Identify which cell holds the provided text, then report its [x, y] central coordinate. 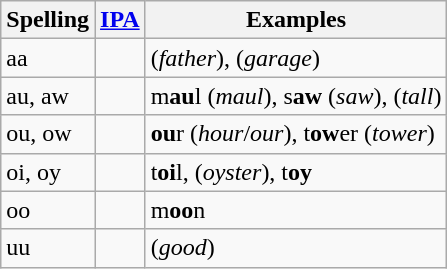
ou, ow [48, 134]
maul (maul), saw (saw), (tall) [296, 96]
uu [48, 248]
(good) [296, 248]
aa [48, 58]
oo [48, 210]
Examples [296, 20]
(father), (garage) [296, 58]
Spelling [48, 20]
au, aw [48, 96]
toil, (oyster), toy [296, 172]
moon [296, 210]
IPA [120, 20]
our (hour/our), tower (tower) [296, 134]
oi, oy [48, 172]
